For the text-containing cell, return its midpoint in (X, Y) coordinate format. 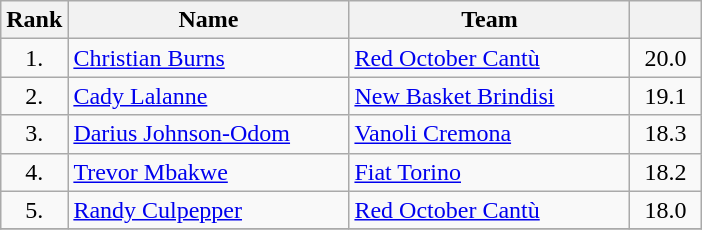
5. (34, 210)
Trevor Mbakwe (208, 172)
2. (34, 96)
4. (34, 172)
18.0 (666, 210)
New Basket Brindisi (490, 96)
Darius Johnson-Odom (208, 134)
Rank (34, 20)
Christian Burns (208, 58)
Name (208, 20)
18.2 (666, 172)
Fiat Torino (490, 172)
1. (34, 58)
Cady Lalanne (208, 96)
Vanoli Cremona (490, 134)
Randy Culpepper (208, 210)
Team (490, 20)
3. (34, 134)
18.3 (666, 134)
19.1 (666, 96)
20.0 (666, 58)
